Scan for the cell matching the given text and deliver its [x, y] coordinate at center. 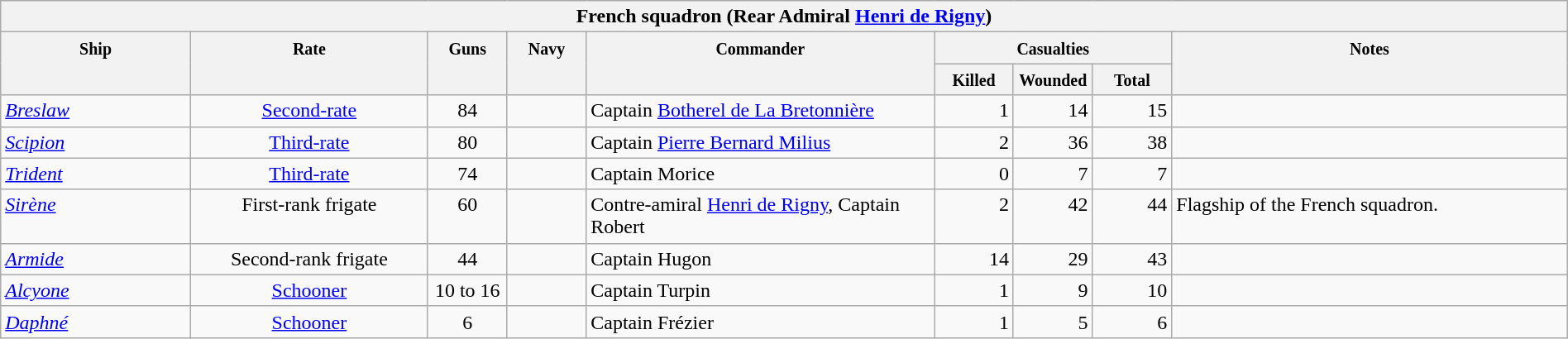
0 [974, 174]
Alcyone [96, 290]
Rate [309, 64]
42 [1053, 217]
Captain Frézier [761, 322]
French squadron (Rear Admiral Henri de Rigny) [784, 17]
38 [1132, 142]
74 [467, 174]
Flagship of the French squadron. [1370, 217]
Casualties [1054, 48]
Captain Hugon [761, 259]
Wounded [1053, 79]
Scipion [96, 142]
Guns [467, 64]
5 [1053, 322]
First-rank frigate [309, 217]
Second-rank frigate [309, 259]
Notes [1370, 64]
43 [1132, 259]
Sirène [96, 217]
Commander [761, 64]
Second-rate [309, 111]
15 [1132, 111]
Captain Pierre Bernard Milius [761, 142]
Ship [96, 64]
Armide [96, 259]
Captain Botherel de La Bretonnière [761, 111]
10 [1132, 290]
60 [467, 217]
29 [1053, 259]
Captain Morice [761, 174]
36 [1053, 142]
Contre-amiral Henri de Rigny, Captain Robert [761, 217]
Total [1132, 79]
10 to 16 [467, 290]
Trident [96, 174]
Captain Turpin [761, 290]
84 [467, 111]
9 [1053, 290]
Daphné [96, 322]
80 [467, 142]
Navy [547, 64]
Killed [974, 79]
Breslaw [96, 111]
